Find where the given text appears and provide that cell's center as (x, y) coordinate. 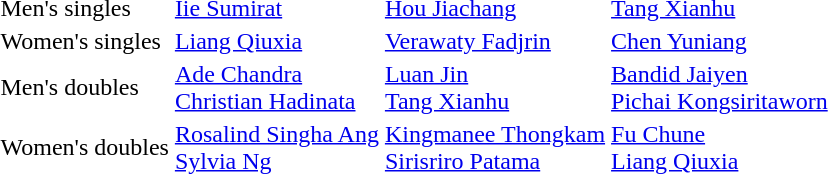
Verawaty Fadjrin (494, 41)
Luan Jin Tang Xianhu (494, 88)
Ade Chandra Christian Hadinata (276, 88)
Liang Qiuxia (276, 41)
